Search for the cell housing the specified text and yield its (X, Y) center coordinate. 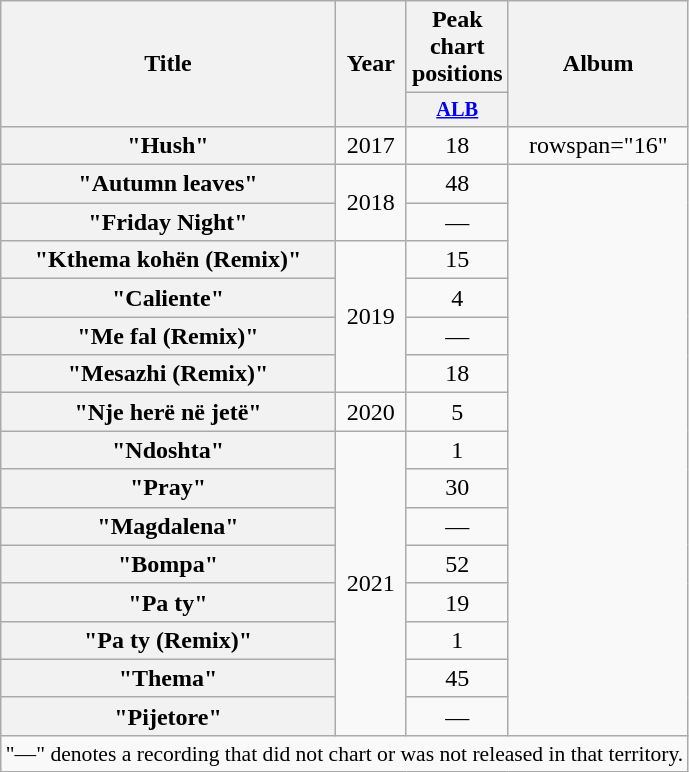
"Thema" (168, 678)
Album (598, 64)
2018 (370, 203)
"Ndoshta" (168, 450)
Title (168, 64)
"Autumn leaves" (168, 184)
2019 (370, 317)
"Pa ty (Remix)" (168, 640)
4 (457, 298)
"Bompa" (168, 564)
"Friday Night" (168, 222)
2020 (370, 412)
52 (457, 564)
ALB (457, 110)
"Kthema kohën (Remix)" (168, 260)
Year (370, 64)
19 (457, 602)
15 (457, 260)
"Magdalena" (168, 526)
"Caliente" (168, 298)
48 (457, 184)
2017 (370, 145)
"Hush" (168, 145)
rowspan="16" (598, 145)
"Nje herë në jetë" (168, 412)
2021 (370, 583)
Peakchartpositions (457, 47)
"Pijetore" (168, 716)
"Mesazhi (Remix)" (168, 374)
"Pray" (168, 488)
"—" denotes a recording that did not chart or was not released in that territory. (345, 753)
"Me fal (Remix)" (168, 336)
"Pa ty" (168, 602)
45 (457, 678)
30 (457, 488)
5 (457, 412)
